Scan for the cell matching the given text and deliver its (X, Y) coordinate at center. 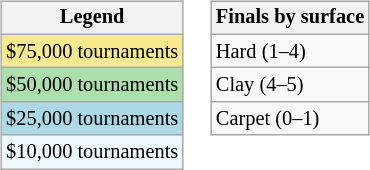
Clay (4–5) (290, 85)
Finals by surface (290, 18)
Hard (1–4) (290, 51)
$50,000 tournaments (92, 85)
$75,000 tournaments (92, 51)
$25,000 tournaments (92, 119)
Legend (92, 18)
$10,000 tournaments (92, 152)
Carpet (0–1) (290, 119)
